For the text-containing cell, return its midpoint in (x, y) coordinate format. 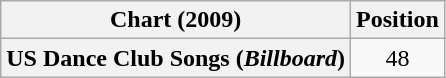
48 (398, 58)
Position (398, 20)
Chart (2009) (176, 20)
US Dance Club Songs (Billboard) (176, 58)
